Detect which cell encompasses the target text, then output its [x, y] center coordinate. 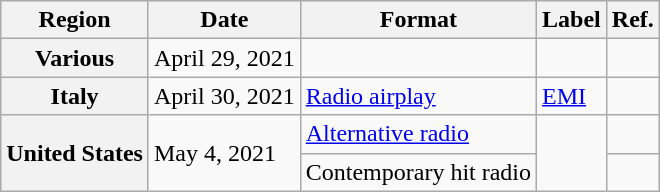
Region [75, 20]
Date [224, 20]
EMI [572, 96]
Ref. [632, 20]
April 30, 2021 [224, 96]
Contemporary hit radio [418, 172]
Italy [75, 96]
Various [75, 58]
United States [75, 153]
May 4, 2021 [224, 153]
Radio airplay [418, 96]
Alternative radio [418, 134]
Format [418, 20]
April 29, 2021 [224, 58]
Label [572, 20]
